Extract the (X, Y) coordinate from the center of the cell holding the provided text.  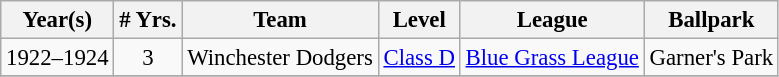
Ballpark (711, 20)
Winchester Dodgers (280, 58)
League (552, 20)
Class D (419, 58)
Blue Grass League (552, 58)
Garner's Park (711, 58)
3 (148, 58)
Year(s) (58, 20)
Level (419, 20)
# Yrs. (148, 20)
1922–1924 (58, 58)
Team (280, 20)
